Provide the (X, Y) coordinate of the cell's center where the given text is located.  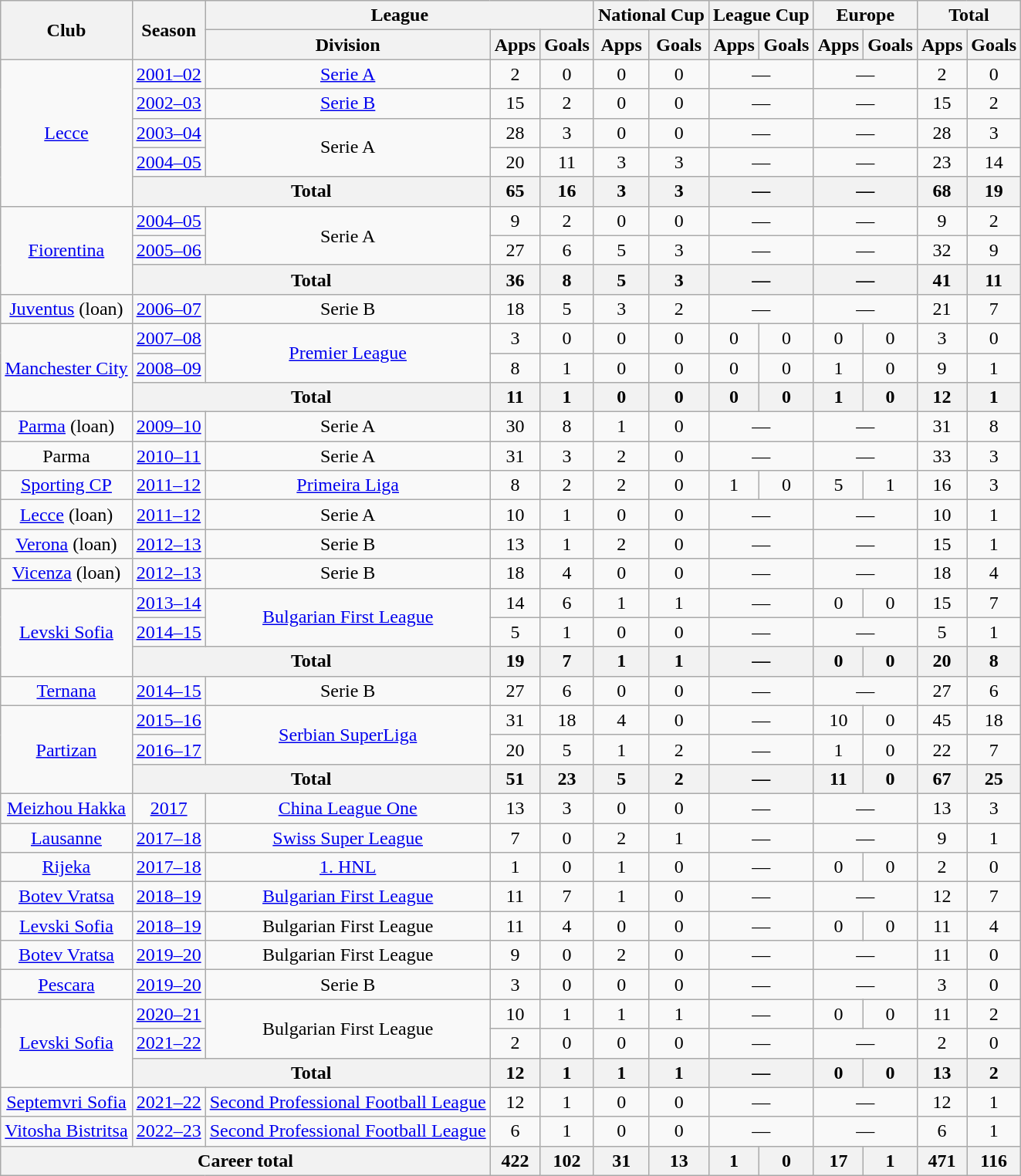
2006–07 (168, 309)
32 (942, 250)
2017 (168, 808)
Vicenza (loan) (66, 573)
Rijeka (66, 867)
Club (66, 30)
2015–16 (168, 720)
51 (515, 779)
Parma (loan) (66, 427)
2010–11 (168, 456)
102 (567, 1161)
22 (942, 749)
Vitosha Bistritsa (66, 1131)
National Cup (651, 15)
2007–08 (168, 338)
1. HNL (347, 867)
Ternana (66, 691)
Verona (loan) (66, 544)
Meizhou Hakka (66, 808)
Manchester City (66, 367)
Juventus (loan) (66, 309)
Pescara (66, 985)
30 (515, 427)
67 (942, 779)
Lausanne (66, 837)
68 (942, 191)
Season (168, 30)
League Cup (761, 15)
Career total (245, 1161)
2002–03 (168, 103)
2009–10 (168, 427)
Premier League (347, 353)
Swiss Super League (347, 837)
2022–23 (168, 1131)
2005–06 (168, 250)
Serbian SuperLiga (347, 735)
65 (515, 191)
Parma (66, 456)
Primeira Liga (347, 485)
Sporting CP (66, 485)
36 (515, 279)
2020–21 (168, 1014)
422 (515, 1161)
2013–14 (168, 603)
Lecce (loan) (66, 515)
Septemvri Sofia (66, 1102)
45 (942, 720)
17 (838, 1161)
25 (994, 779)
Division (347, 45)
116 (994, 1161)
471 (942, 1161)
21 (942, 309)
Lecce (66, 133)
2016–17 (168, 749)
2008–09 (168, 368)
2001–02 (168, 74)
41 (942, 279)
Europe (865, 15)
33 (942, 456)
Fiorentina (66, 250)
China League One (347, 808)
League (400, 15)
Partizan (66, 749)
2003–04 (168, 133)
